Detect which cell encompasses the target text, then output its (X, Y) center coordinate. 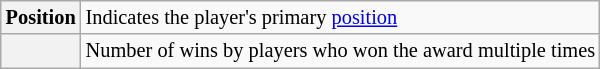
Position (41, 17)
Indicates the player's primary position (340, 17)
Number of wins by players who won the award multiple times (340, 51)
